Find where the given text appears and provide that cell's center as [X, Y] coordinate. 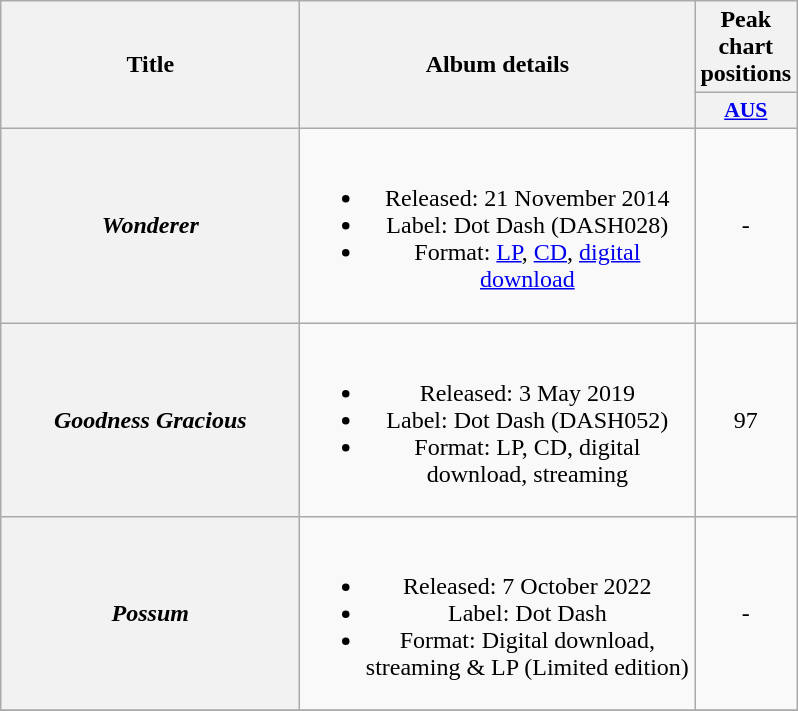
Released: 3 May 2019Label: Dot Dash (DASH052)Format: LP, CD, digital download, streaming [498, 419]
97 [746, 419]
Released: 21 November 2014Label: Dot Dash (DASH028)Format: LP, CD, digital download [498, 225]
Released: 7 October 2022 Label: Dot DashFormat: Digital download, streaming & LP (Limited edition) [498, 614]
AUS [746, 111]
Peak chart positions [746, 47]
Title [150, 65]
Possum [150, 614]
Goodness Gracious [150, 419]
Album details [498, 65]
Wonderer [150, 225]
